From the cell containing the given text, extract its center point as (X, Y) coordinate. 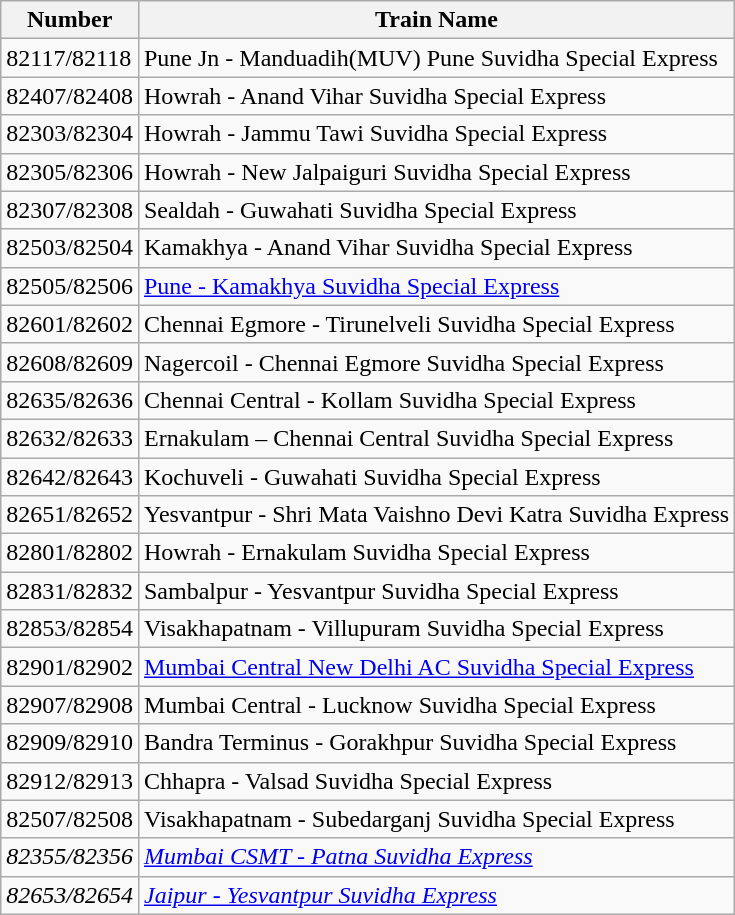
82642/82643 (70, 477)
82407/82408 (70, 96)
82608/82609 (70, 362)
82831/82832 (70, 591)
Yesvantpur - Shri Mata Vaishno Devi Katra Suvidha Express (436, 515)
82601/82602 (70, 324)
Visakhapatnam - Subedarganj Suvidha Special Express (436, 819)
Train Name (436, 20)
82853/82854 (70, 629)
Chennai Egmore - Tirunelveli Suvidha Special Express (436, 324)
Chhapra - Valsad Suvidha Special Express (436, 781)
82907/82908 (70, 705)
82305/82306 (70, 172)
Howrah - New Jalpaiguri Suvidha Special Express (436, 172)
82632/82633 (70, 438)
82503/82504 (70, 248)
Howrah - Jammu Tawi Suvidha Special Express (436, 134)
82505/82506 (70, 286)
82651/82652 (70, 515)
Visakhapatnam - Villupuram Suvidha Special Express (436, 629)
82507/82508 (70, 819)
Nagercoil - Chennai Egmore Suvidha Special Express (436, 362)
Mumbai Central - Lucknow Suvidha Special Express (436, 705)
Howrah - Ernakulam Suvidha Special Express (436, 553)
Kamakhya - Anand Vihar Suvidha Special Express (436, 248)
82653/82654 (70, 895)
82901/82902 (70, 667)
82117/82118 (70, 58)
82909/82910 (70, 743)
Mumbai Central New Delhi AC Suvidha Special Express (436, 667)
Sealdah - Guwahati Suvidha Special Express (436, 210)
Kochuveli - Guwahati Suvidha Special Express (436, 477)
Pune Jn - Manduadih(MUV) Pune Suvidha Special Express (436, 58)
Ernakulam – Chennai Central Suvidha Special Express (436, 438)
Howrah - Anand Vihar Suvidha Special Express (436, 96)
82912/82913 (70, 781)
Mumbai CSMT - Patna Suvidha Express (436, 857)
82303/82304 (70, 134)
82801/82802 (70, 553)
Number (70, 20)
82635/82636 (70, 400)
Chennai Central - Kollam Suvidha Special Express (436, 400)
Sambalpur - Yesvantpur Suvidha Special Express (436, 591)
82307/82308 (70, 210)
Bandra Terminus - Gorakhpur Suvidha Special Express (436, 743)
82355/82356 (70, 857)
Pune - Kamakhya Suvidha Special Express (436, 286)
Jaipur - Yesvantpur Suvidha Express (436, 895)
